Pinpoint the cell where the given text exists, returning its [x, y] midpoint coordinate. 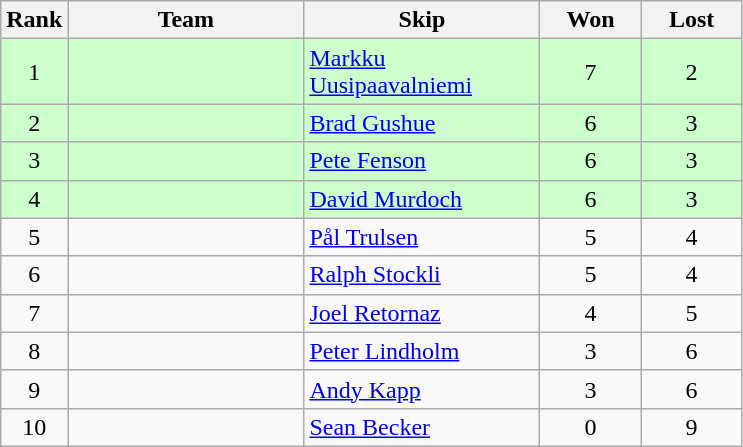
0 [590, 427]
Brad Gushue [422, 123]
Andy Kapp [422, 389]
1 [34, 72]
Pete Fenson [422, 161]
Team [186, 20]
10 [34, 427]
Skip [422, 20]
Rank [34, 20]
Pål Trulsen [422, 237]
Sean Becker [422, 427]
Lost [692, 20]
Markku Uusipaavalniemi [422, 72]
Peter Lindholm [422, 351]
Ralph Stockli [422, 275]
Won [590, 20]
8 [34, 351]
David Murdoch [422, 199]
Joel Retornaz [422, 313]
